Scan for the cell matching the given text and deliver its [x, y] coordinate at center. 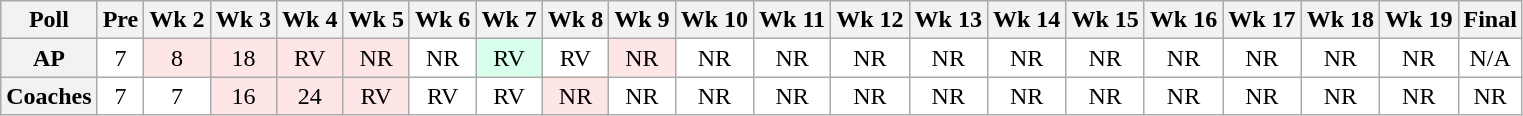
Final [1490, 20]
Wk 6 [442, 20]
Wk 18 [1340, 20]
AP [49, 58]
Wk 15 [1105, 20]
Wk 16 [1183, 20]
Wk 7 [509, 20]
N/A [1490, 58]
24 [310, 96]
8 [177, 58]
Wk 4 [310, 20]
Wk 17 [1262, 20]
Wk 10 [714, 20]
18 [243, 58]
Wk 12 [870, 20]
Wk 14 [1026, 20]
Poll [49, 20]
Wk 9 [642, 20]
Wk 2 [177, 20]
Pre [120, 20]
Wk 5 [376, 20]
Wk 8 [575, 20]
Wk 11 [792, 20]
Wk 19 [1419, 20]
Coaches [49, 96]
Wk 13 [948, 20]
Wk 3 [243, 20]
16 [243, 96]
